Locate the cell with the specified text and output its [x, y] center coordinate. 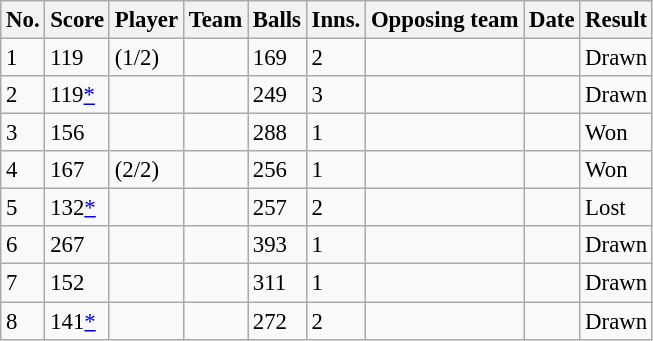
156 [78, 133]
288 [278, 133]
Player [146, 20]
256 [278, 170]
249 [278, 95]
267 [78, 245]
141* [78, 321]
393 [278, 245]
Score [78, 20]
Opposing team [445, 20]
Inns. [336, 20]
169 [278, 58]
Date [552, 20]
(1/2) [146, 58]
311 [278, 283]
132* [78, 208]
4 [23, 170]
152 [78, 283]
257 [278, 208]
272 [278, 321]
119* [78, 95]
5 [23, 208]
7 [23, 283]
(2/2) [146, 170]
167 [78, 170]
Team [215, 20]
6 [23, 245]
No. [23, 20]
8 [23, 321]
Balls [278, 20]
Result [616, 20]
Lost [616, 208]
119 [78, 58]
